Locate the cell with the specified text and output its [X, Y] center coordinate. 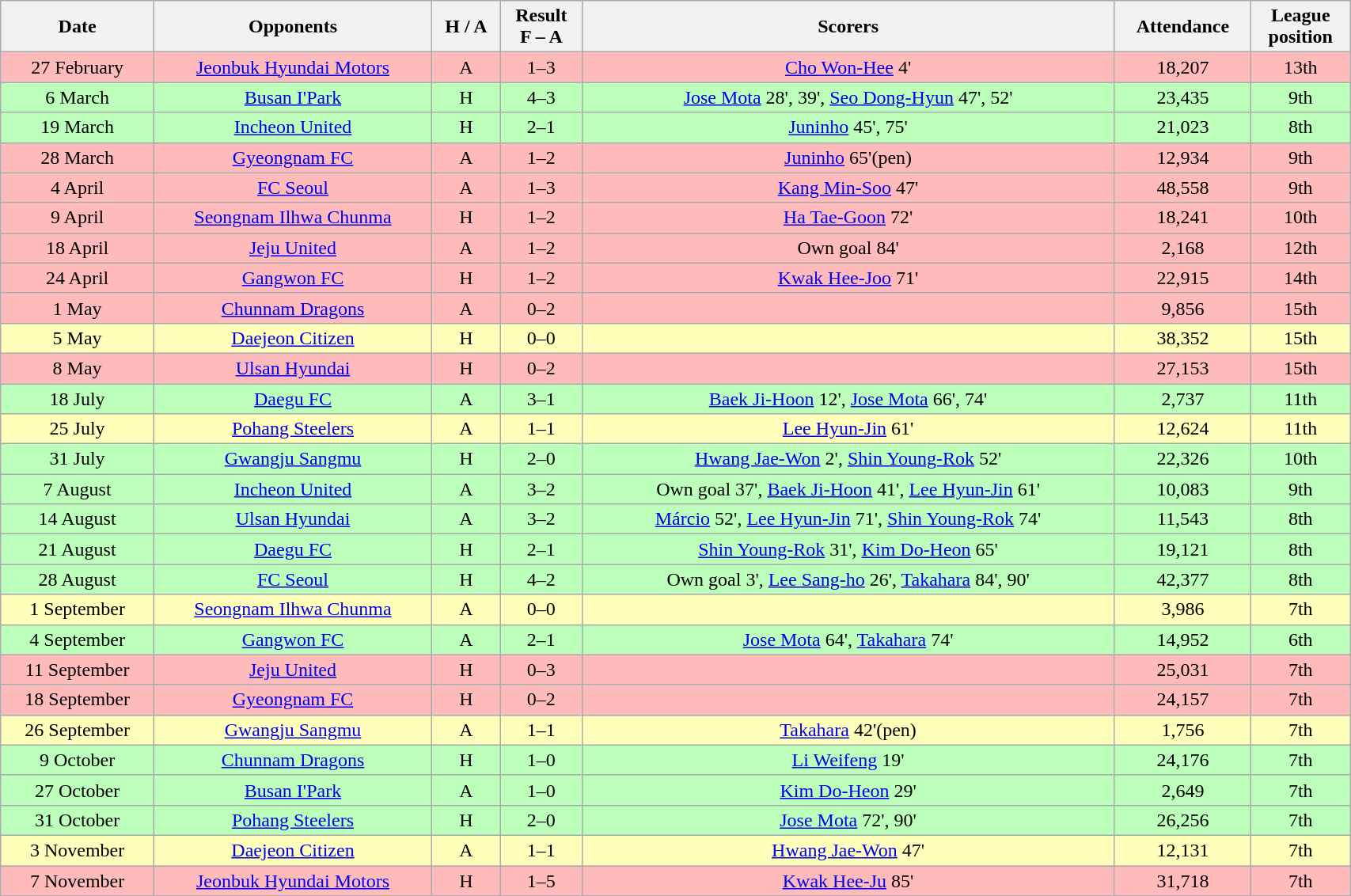
9 October [78, 760]
21 August [78, 549]
27,153 [1182, 368]
13th [1301, 67]
Li Weifeng 19' [848, 760]
12,934 [1182, 158]
11 September [78, 670]
38,352 [1182, 338]
2,737 [1182, 398]
19,121 [1182, 549]
5 May [78, 338]
1,756 [1182, 730]
Own goal 84' [848, 248]
Jose Mota 28', 39', Seo Dong-Hyun 47', 52' [848, 97]
ResultF – A [541, 27]
18 September [78, 700]
31 October [78, 820]
19 March [78, 127]
6 March [78, 97]
0–3 [541, 670]
14th [1301, 278]
Juninho 65'(pen) [848, 158]
Jose Mota 64', Takahara 74' [848, 640]
9,856 [1182, 308]
22,326 [1182, 459]
22,915 [1182, 278]
7 August [78, 489]
31 July [78, 459]
27 February [78, 67]
Shin Young-Rok 31', Kim Do-Heon 65' [848, 549]
Hwang Jae-Won 2', Shin Young-Rok 52' [848, 459]
1 May [78, 308]
42,377 [1182, 579]
Own goal 37', Baek Ji-Hoon 41', Lee Hyun-Jin 61' [848, 489]
26 September [78, 730]
24,157 [1182, 700]
23,435 [1182, 97]
12,624 [1182, 429]
9 April [78, 218]
Leagueposition [1301, 27]
Own goal 3', Lee Sang-ho 26', Takahara 84', 90' [848, 579]
2,649 [1182, 790]
14 August [78, 519]
Cho Won-Hee 4' [848, 67]
Juninho 45', 75' [848, 127]
26,256 [1182, 820]
18 April [78, 248]
48,558 [1182, 188]
27 October [78, 790]
7 November [78, 881]
11,543 [1182, 519]
Márcio 52', Lee Hyun-Jin 71', Shin Young-Rok 74' [848, 519]
25,031 [1182, 670]
12th [1301, 248]
Kwak Hee-Ju 85' [848, 881]
Kang Min-Soo 47' [848, 188]
8 May [78, 368]
12,131 [1182, 850]
18,241 [1182, 218]
1–5 [541, 881]
Lee Hyun-Jin 61' [848, 429]
Jose Mota 72', 90' [848, 820]
Kim Do-Heon 29' [848, 790]
Attendance [1182, 27]
Scorers [848, 27]
Takahara 42'(pen) [848, 730]
18,207 [1182, 67]
Kwak Hee-Joo 71' [848, 278]
1 September [78, 609]
24,176 [1182, 760]
31,718 [1182, 881]
24 April [78, 278]
H / A [467, 27]
Ha Tae-Goon 72' [848, 218]
18 July [78, 398]
3–1 [541, 398]
14,952 [1182, 640]
4–3 [541, 97]
4–2 [541, 579]
Date [78, 27]
Opponents [293, 27]
25 July [78, 429]
Hwang Jae-Won 47' [848, 850]
28 August [78, 579]
4 September [78, 640]
Baek Ji-Hoon 12', Jose Mota 66', 74' [848, 398]
10,083 [1182, 489]
21,023 [1182, 127]
3,986 [1182, 609]
3 November [78, 850]
28 March [78, 158]
6th [1301, 640]
2,168 [1182, 248]
4 April [78, 188]
